From the cell containing the given text, extract its center point as (X, Y) coordinate. 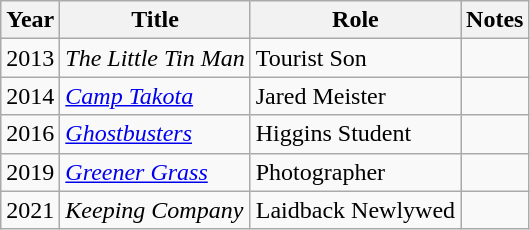
Greener Grass (155, 172)
Camp Takota (155, 96)
Role (355, 20)
Photographer (355, 172)
2013 (30, 58)
2021 (30, 210)
Jared Meister (355, 96)
Ghostbusters (155, 134)
2014 (30, 96)
Year (30, 20)
Keeping Company (155, 210)
The Little Tin Man (155, 58)
Title (155, 20)
2019 (30, 172)
Higgins Student (355, 134)
Laidback Newlywed (355, 210)
2016 (30, 134)
Tourist Son (355, 58)
Notes (495, 20)
